Identify which cell holds the provided text, then report its (X, Y) central coordinate. 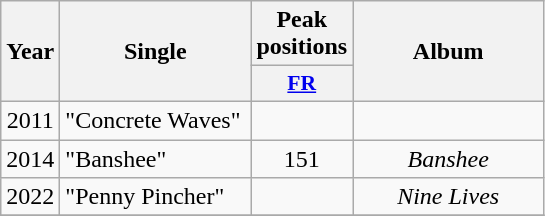
FR (302, 84)
151 (302, 159)
Single (156, 52)
2014 (30, 159)
"Concrete Waves" (156, 120)
Banshee (448, 159)
2022 (30, 197)
"Banshee" (156, 159)
Peak positions (302, 34)
Nine Lives (448, 197)
"Penny Pincher" (156, 197)
Album (448, 52)
Year (30, 52)
2011 (30, 120)
